Determine the [x, y] coordinate at the center of the cell enclosing the given text.  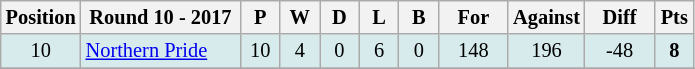
Against [546, 17]
L [379, 17]
Northern Pride [161, 51]
-48 [620, 51]
6 [379, 51]
4 [300, 51]
Round 10 - 2017 [161, 17]
8 [674, 51]
148 [474, 51]
W [300, 17]
Diff [620, 17]
D [340, 17]
P [260, 17]
196 [546, 51]
For [474, 17]
Position [41, 17]
B [419, 17]
Pts [674, 17]
